From the cell containing the given text, extract its center point as (X, Y) coordinate. 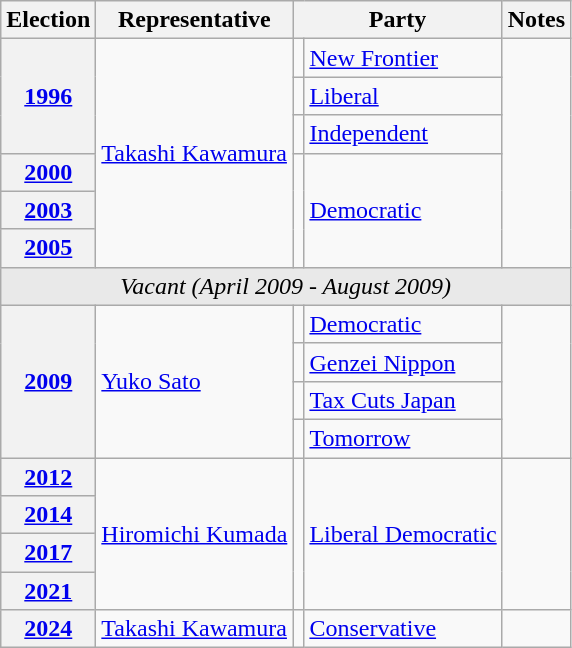
Representative (194, 20)
2012 (48, 477)
Notes (536, 20)
2017 (48, 553)
Genzei Nippon (403, 362)
Conservative (403, 629)
Vacant (April 2009 - August 2009) (286, 286)
2009 (48, 381)
Liberal (403, 96)
Election (48, 20)
Hiromichi Kumada (194, 534)
2021 (48, 591)
Party (398, 20)
Tomorrow (403, 438)
2014 (48, 515)
2024 (48, 629)
2005 (48, 248)
2000 (48, 172)
Independent (403, 134)
2003 (48, 210)
Tax Cuts Japan (403, 400)
Liberal Democratic (403, 534)
New Frontier (403, 58)
1996 (48, 96)
Yuko Sato (194, 381)
